Pinpoint the cell where the given text exists, returning its [X, Y] midpoint coordinate. 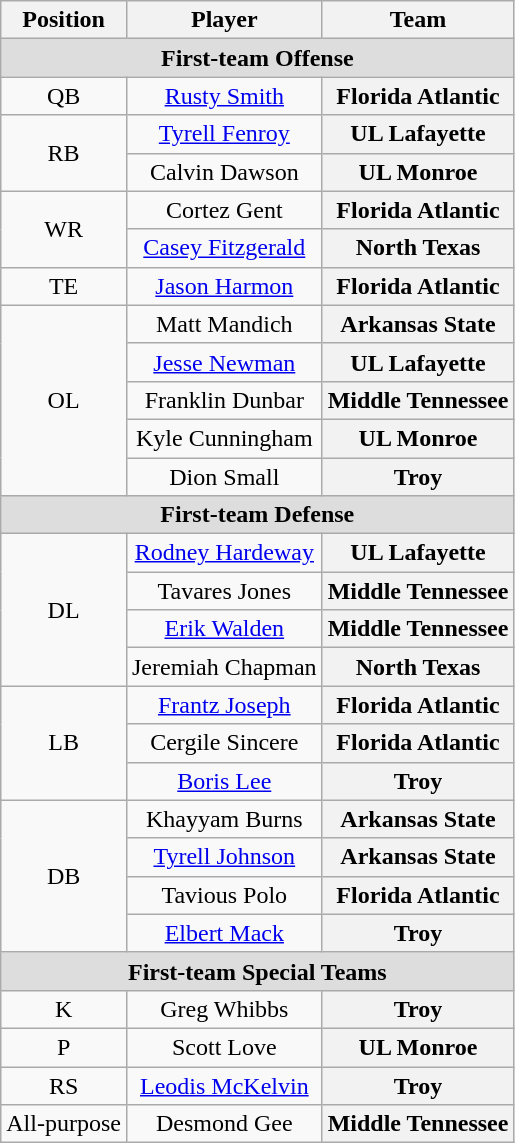
Scott Love [224, 1047]
DL [64, 610]
DB [64, 876]
Team [418, 20]
Elbert Mack [224, 933]
Casey Fitzgerald [224, 248]
Calvin Dawson [224, 172]
RB [64, 153]
Player [224, 20]
Jeremiah Chapman [224, 667]
P [64, 1047]
Desmond Gee [224, 1124]
Khayyam Burns [224, 819]
TE [64, 286]
QB [64, 96]
All-purpose [64, 1124]
Boris Lee [224, 781]
RS [64, 1085]
WR [64, 229]
Cortez Gent [224, 210]
Kyle Cunningham [224, 438]
K [64, 1009]
Matt Mandich [224, 324]
Rusty Smith [224, 96]
Greg Whibbs [224, 1009]
Erik Walden [224, 629]
Tavious Polo [224, 895]
Franklin Dunbar [224, 400]
Dion Small [224, 477]
Tyrell Johnson [224, 857]
Position [64, 20]
LB [64, 743]
First-team Special Teams [258, 971]
Rodney Hardeway [224, 553]
Cergile Sincere [224, 743]
OL [64, 400]
Tyrell Fenroy [224, 134]
Frantz Joseph [224, 705]
Leodis McKelvin [224, 1085]
Jason Harmon [224, 286]
First-team Defense [258, 515]
Jesse Newman [224, 362]
First-team Offense [258, 58]
Tavares Jones [224, 591]
